Provide the (X, Y) coordinate of the cell's center where the given text is located.  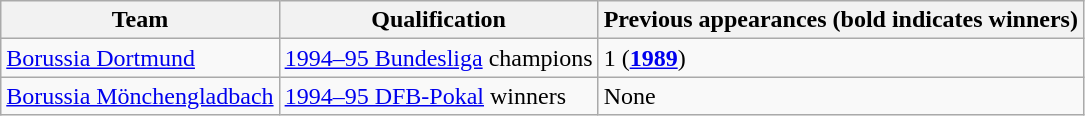
1 (1989) (840, 58)
Borussia Mönchengladbach (140, 96)
Previous appearances (bold indicates winners) (840, 20)
1994–95 DFB-Pokal winners (438, 96)
Borussia Dortmund (140, 58)
None (840, 96)
Team (140, 20)
Qualification (438, 20)
1994–95 Bundesliga champions (438, 58)
